Locate the cell with the specified text and output its (X, Y) center coordinate. 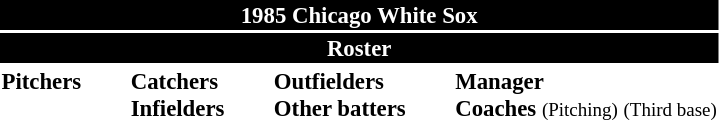
1985 Chicago White Sox (359, 15)
Roster (359, 48)
